Output the [x, y] coordinate of the center of the cell containing the given text.  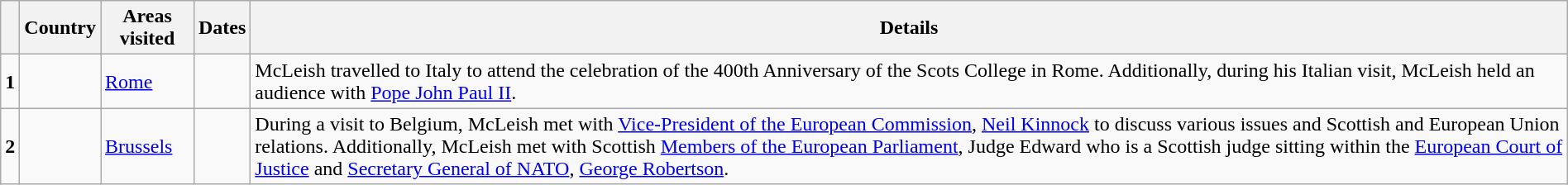
Areas visited [147, 28]
Brussels [147, 146]
Dates [222, 28]
Rome [147, 81]
Details [909, 28]
2 [10, 146]
1 [10, 81]
Country [60, 28]
